Extract the (X, Y) coordinate from the center of the cell holding the provided text.  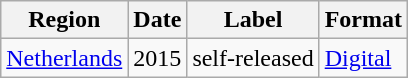
Region (64, 20)
Netherlands (64, 58)
Format (363, 20)
Date (158, 20)
2015 (158, 58)
self-released (253, 58)
Digital (363, 58)
Label (253, 20)
